Locate the cell with the specified text and output its [x, y] center coordinate. 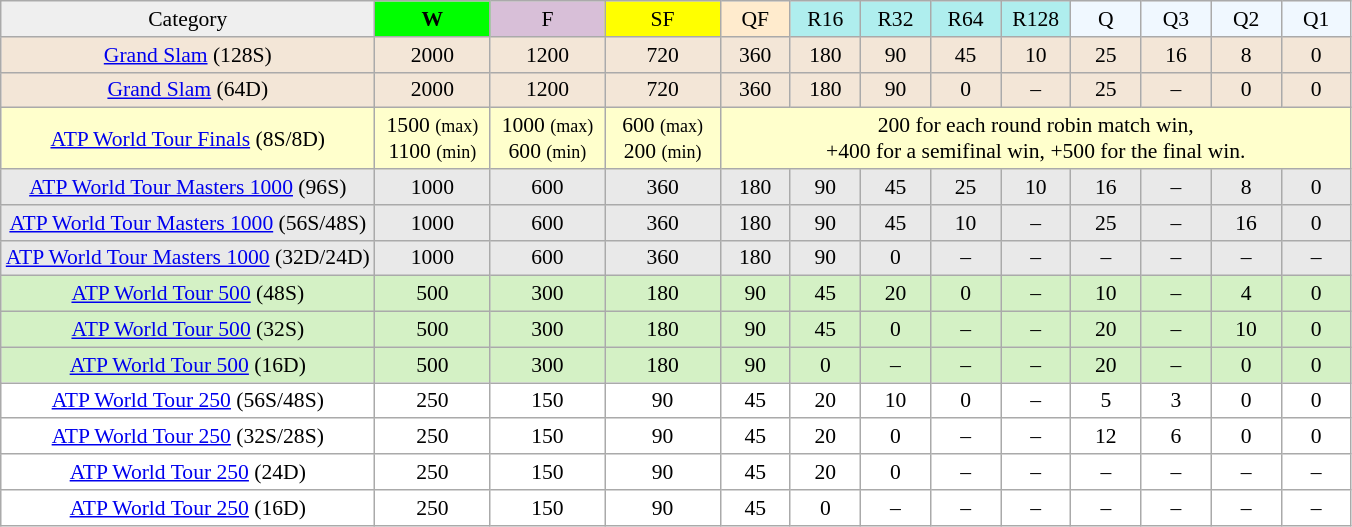
ATP World Tour 500 (48S) [188, 294]
W [432, 19]
R64 [966, 19]
1000 (max) 600 (min) [548, 138]
Q3 [1176, 19]
Grand Slam (128S) [188, 55]
Q2 [1246, 19]
ATP World Tour Finals (8S/8D) [188, 138]
ATP World Tour 250 (56S/48S) [188, 401]
200 for each round robin match win, +400 for a semifinal win, +500 for the final win. [1036, 138]
ATP World Tour 250 (16D) [188, 508]
12 [1106, 437]
5 [1106, 401]
1500 (max) 1100 (min) [432, 138]
ATP World Tour 500 (32S) [188, 330]
Q [1106, 19]
F [548, 19]
600 (max) 200 (min) [662, 138]
Category [188, 19]
ATP World Tour Masters 1000 (32D/24D) [188, 258]
Q1 [1316, 19]
6 [1176, 437]
ATP World Tour 250 (32S/28S) [188, 437]
ATP World Tour Masters 1000 (56S/48S) [188, 223]
Grand Slam (64D) [188, 90]
R16 [825, 19]
ATP World Tour 250 (24D) [188, 472]
SF [662, 19]
3 [1176, 401]
4 [1246, 294]
R128 [1036, 19]
ATP World Tour 500 (16D) [188, 365]
R32 [895, 19]
QF [755, 19]
ATP World Tour Masters 1000 (96S) [188, 187]
